Search for the cell housing the specified text and yield its (X, Y) center coordinate. 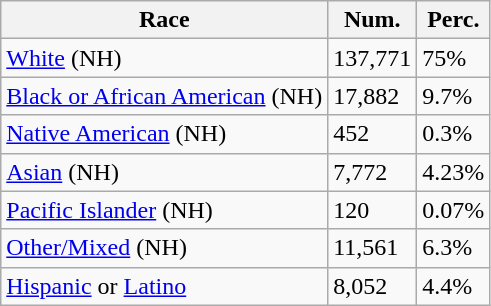
Black or African American (NH) (164, 96)
4.23% (454, 172)
7,772 (372, 172)
75% (454, 58)
Native American (NH) (164, 134)
Race (164, 20)
0.3% (454, 134)
Num. (372, 20)
120 (372, 210)
4.4% (454, 286)
6.3% (454, 248)
17,882 (372, 96)
452 (372, 134)
Asian (NH) (164, 172)
Perc. (454, 20)
Pacific Islander (NH) (164, 210)
Hispanic or Latino (164, 286)
137,771 (372, 58)
White (NH) (164, 58)
0.07% (454, 210)
9.7% (454, 96)
Other/Mixed (NH) (164, 248)
11,561 (372, 248)
8,052 (372, 286)
